Find where the given text appears and provide that cell's center as (X, Y) coordinate. 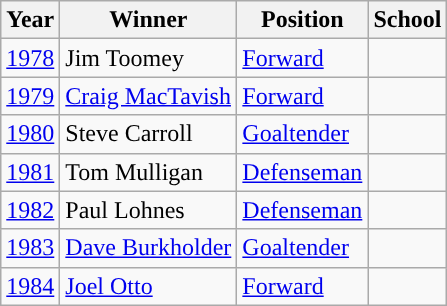
1980 (30, 134)
Dave Burkholder (148, 248)
Year (30, 20)
Paul Lohnes (148, 210)
1979 (30, 96)
Tom Mulligan (148, 172)
Craig MacTavish (148, 96)
1982 (30, 210)
Joel Otto (148, 286)
1978 (30, 58)
Steve Carroll (148, 134)
School (408, 20)
Winner (148, 20)
Position (302, 20)
1981 (30, 172)
1984 (30, 286)
1983 (30, 248)
Jim Toomey (148, 58)
